For the text-containing cell, return its midpoint in [x, y] coordinate format. 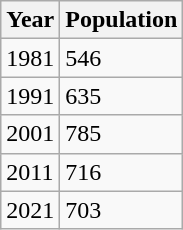
2001 [30, 134]
2021 [30, 210]
2011 [30, 172]
703 [122, 210]
Year [30, 20]
635 [122, 96]
1991 [30, 96]
546 [122, 58]
Population [122, 20]
716 [122, 172]
1981 [30, 58]
785 [122, 134]
